Scan for the cell matching the given text and deliver its [X, Y] coordinate at center. 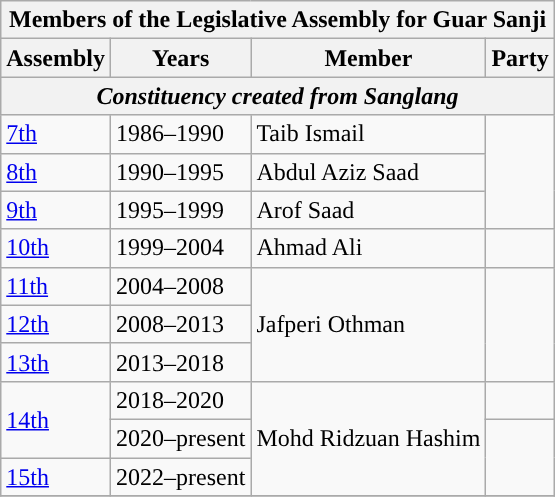
Members of the Legislative Assembly for Guar Sanji [278, 20]
1986–1990 [180, 134]
Arof Saad [368, 210]
Constituency created from Sanglang [278, 96]
1995–1999 [180, 210]
2022–present [180, 477]
1999–2004 [180, 248]
2013–2018 [180, 362]
9th [56, 210]
12th [56, 324]
Years [180, 58]
14th [56, 419]
8th [56, 172]
10th [56, 248]
Jafperi Othman [368, 324]
13th [56, 362]
Mohd Ridzuan Hashim [368, 438]
2020–present [180, 438]
Member [368, 58]
Ahmad Ali [368, 248]
7th [56, 134]
15th [56, 477]
1990–1995 [180, 172]
Party [520, 58]
2008–2013 [180, 324]
11th [56, 286]
2004–2008 [180, 286]
Taib Ismail [368, 134]
2018–2020 [180, 400]
Assembly [56, 58]
Abdul Aziz Saad [368, 172]
